Capture the cell that displays the provided text and extract its (X, Y) central coordinate. 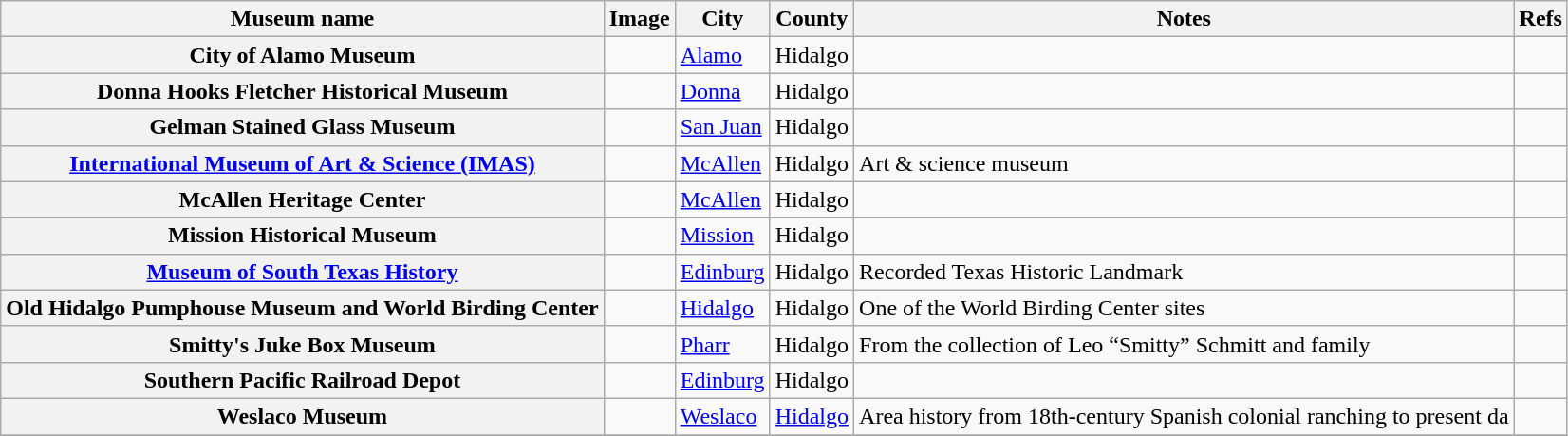
Weslaco Museum (302, 416)
Southern Pacific Railroad Depot (302, 380)
Mission Historical Museum (302, 236)
County (812, 19)
Gelman Stained Glass Museum (302, 127)
Donna (722, 91)
From the collection of Leo “Smitty” Schmitt and family (1185, 344)
City (722, 19)
City of Alamo Museum (302, 55)
Recorded Texas Historic Landmark (1185, 272)
Art & science museum (1185, 163)
Pharr (722, 344)
Image (640, 19)
Old Hidalgo Pumphouse Museum and World Birding Center (302, 308)
Area history from 18th-century Spanish colonial ranching to present da (1185, 416)
Smitty's Juke Box Museum (302, 344)
McAllen Heritage Center (302, 199)
Alamo (722, 55)
One of the World Birding Center sites (1185, 308)
San Juan (722, 127)
Mission (722, 236)
Museum name (302, 19)
Weslaco (722, 416)
International Museum of Art & Science (IMAS) (302, 163)
Donna Hooks Fletcher Historical Museum (302, 91)
Refs (1540, 19)
Museum of South Texas History (302, 272)
Notes (1185, 19)
